Identify which cell holds the provided text, then report its (X, Y) central coordinate. 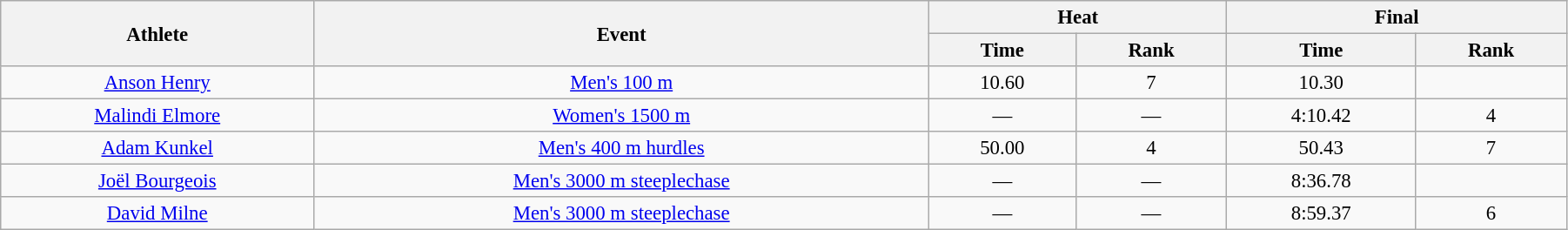
Women's 1500 m (621, 116)
50.00 (1002, 148)
50.43 (1321, 148)
10.30 (1321, 83)
Athlete (157, 33)
10.60 (1002, 83)
Heat (1078, 17)
Anson Henry (157, 83)
Men's 100 m (621, 83)
Men's 400 m hurdles (621, 148)
4:10.42 (1321, 116)
Adam Kunkel (157, 148)
6 (1491, 213)
Final (1397, 17)
Malindi Elmore (157, 116)
David Milne (157, 213)
Event (621, 33)
Joël Bourgeois (157, 181)
8:59.37 (1321, 213)
8:36.78 (1321, 181)
